Search for the cell housing the specified text and yield its (x, y) center coordinate. 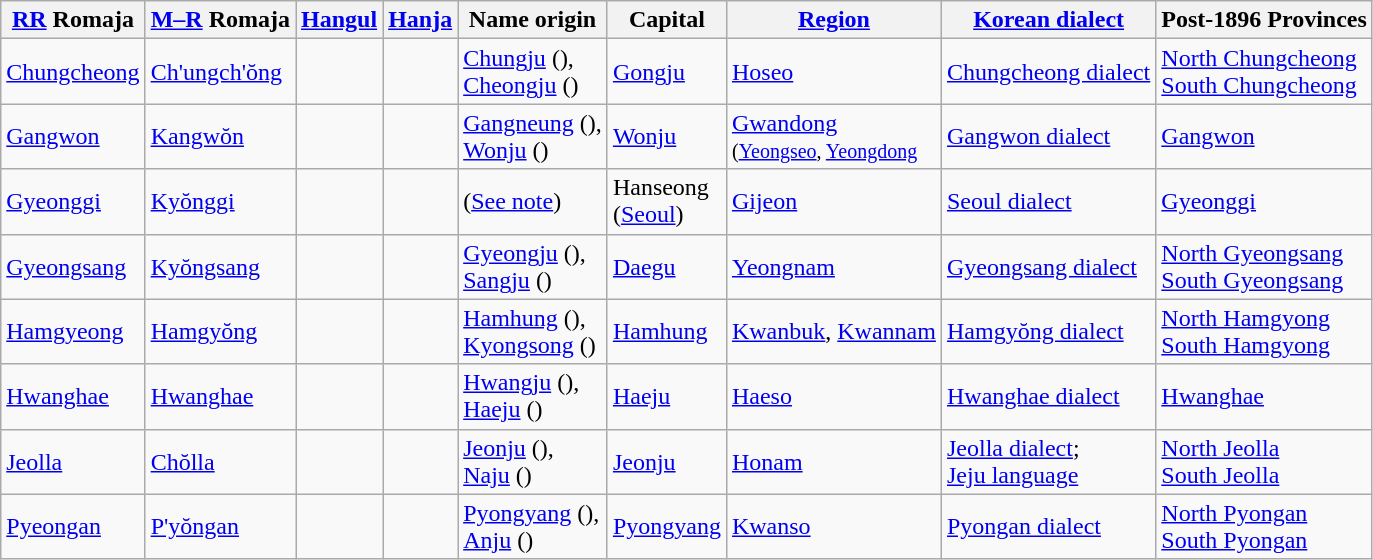
Hamhung (666, 332)
Daegu (666, 266)
Capital (666, 20)
Gongju (666, 72)
Ch'ungch'ŏng (220, 72)
Gwandong(Yeongseo, Yeongdong (834, 136)
Gyeongsang (73, 266)
Hanseong(Seoul) (666, 202)
Pyongyang (666, 526)
Korean dialect (1048, 20)
M–R Romaja (220, 20)
North JeollaSouth Jeolla (1264, 462)
Jeolla (73, 462)
Kangwŏn (220, 136)
Hanja (420, 20)
Post-1896 Provinces (1264, 20)
RR Romaja (73, 20)
Kwanbuk, Kwannam (834, 332)
Jeolla dialect;Jeju language (1048, 462)
Hwanghae dialect (1048, 396)
Haeso (834, 396)
Name origin (533, 20)
Gyeongju (),Sangju () (533, 266)
Hamhung (),Kyongsong () (533, 332)
North GyeongsangSouth Gyeongsang (1264, 266)
P'yŏngan (220, 526)
Chungju (),Cheongju () (533, 72)
Jeonju (666, 462)
Honam (834, 462)
Chungcheong dialect (1048, 72)
Gijeon (834, 202)
Hwangju (),Haeju () (533, 396)
Pyeongan (73, 526)
Kyŏngsang (220, 266)
Gyeongsang dialect (1048, 266)
Chŏlla (220, 462)
Kyŏnggi (220, 202)
Gangwon dialect (1048, 136)
Hoseo (834, 72)
Jeonju (),Naju () (533, 462)
Pyongan dialect (1048, 526)
Pyongyang (),Anju () (533, 526)
Seoul dialect (1048, 202)
Gangneung (),Wonju () (533, 136)
Yeongnam (834, 266)
Haeju (666, 396)
Wonju (666, 136)
Hangul (340, 20)
(See note) (533, 202)
Hamgyŏng (220, 332)
North ChungcheongSouth Chungcheong (1264, 72)
Region (834, 20)
North HamgyongSouth Hamgyong (1264, 332)
Kwanso (834, 526)
Hamgyŏng dialect (1048, 332)
Hamgyeong (73, 332)
North PyonganSouth Pyongan (1264, 526)
Chungcheong (73, 72)
